Return the (X, Y) coordinate for the center point of the cell that contains the specified text.  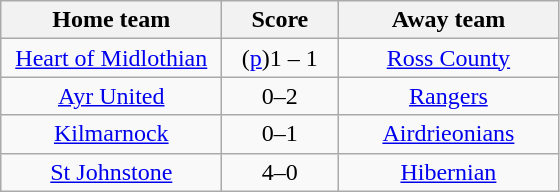
4–0 (280, 172)
Rangers (448, 96)
St Johnstone (112, 172)
Score (280, 20)
Ross County (448, 58)
0–1 (280, 134)
Home team (112, 20)
Heart of Midlothian (112, 58)
Airdrieonians (448, 134)
Hibernian (448, 172)
Kilmarnock (112, 134)
Ayr United (112, 96)
0–2 (280, 96)
Away team (448, 20)
(p)1 – 1 (280, 58)
